Identify which cell holds the provided text, then report its (X, Y) central coordinate. 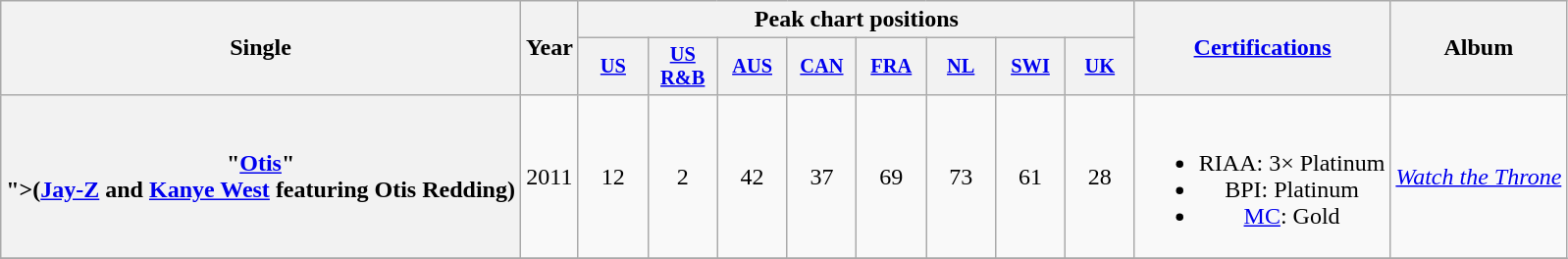
FRA (891, 67)
Watch the Throne (1479, 177)
2 (683, 177)
12 (612, 177)
"Otis"">(Jay-Z and Kanye West featuring Otis Redding) (261, 177)
RIAA: 3× PlatinumBPI: PlatinumMC: Gold (1262, 177)
Peak chart positions (856, 20)
NL (962, 67)
CAN (822, 67)
Single (261, 48)
Album (1479, 48)
UK (1099, 67)
69 (891, 177)
USR&B (683, 67)
AUS (752, 67)
28 (1099, 177)
US (612, 67)
42 (752, 177)
SWI (1030, 67)
Year (549, 48)
61 (1030, 177)
37 (822, 177)
73 (962, 177)
Certifications (1262, 48)
2011 (549, 177)
